For the text-containing cell, return its midpoint in [x, y] coordinate format. 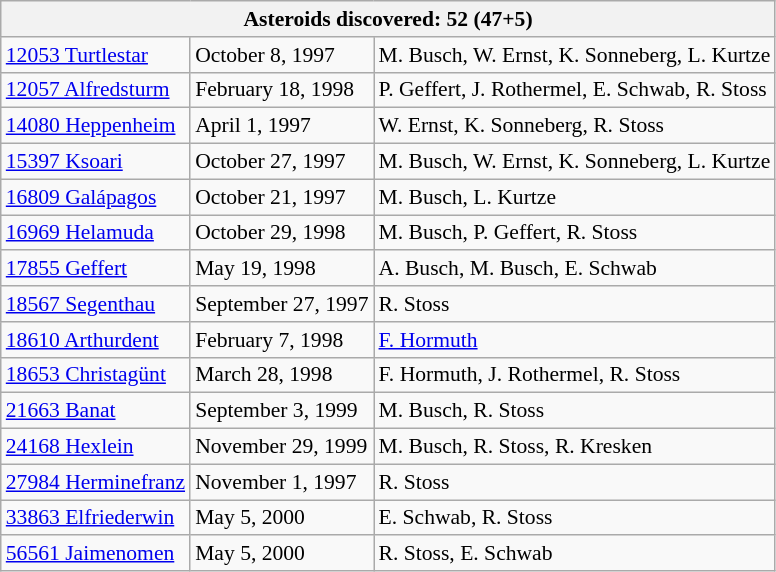
M. Busch, P. Geffert, R. Stoss [575, 233]
A. Busch, M. Busch, E. Schwab [575, 269]
24168 Hexlein [96, 447]
October 29, 1998 [282, 233]
November 1, 1997 [282, 482]
18567 Segenthau [96, 304]
18653 Christagünt [96, 375]
F. Hormuth, J. Rothermel, R. Stoss [575, 375]
February 7, 1998 [282, 340]
October 27, 1997 [282, 162]
27984 Herminefranz [96, 482]
16809 Galápagos [96, 197]
September 27, 1997 [282, 304]
February 18, 1998 [282, 90]
15397 Ksoari [96, 162]
F. Hormuth [575, 340]
E. Schwab, R. Stoss [575, 518]
April 1, 1997 [282, 126]
12057 Alfredsturm [96, 90]
Asteroids discovered: 52 (47+5) [388, 19]
33863 Elfriederwin [96, 518]
21663 Banat [96, 411]
May 19, 1998 [282, 269]
September 3, 1999 [282, 411]
17855 Geffert [96, 269]
October 21, 1997 [282, 197]
M. Busch, R. Stoss, R. Kresken [575, 447]
16969 Helamuda [96, 233]
12053 Turtlestar [96, 55]
M. Busch, L. Kurtze [575, 197]
18610 Arthurdent [96, 340]
P. Geffert, J. Rothermel, E. Schwab, R. Stoss [575, 90]
14080 Heppenheim [96, 126]
W. Ernst, K. Sonneberg, R. Stoss [575, 126]
56561 Jaimenomen [96, 554]
March 28, 1998 [282, 375]
R. Stoss, E. Schwab [575, 554]
October 8, 1997 [282, 55]
M. Busch, R. Stoss [575, 411]
November 29, 1999 [282, 447]
